From the cell containing the given text, extract its center point as (X, Y) coordinate. 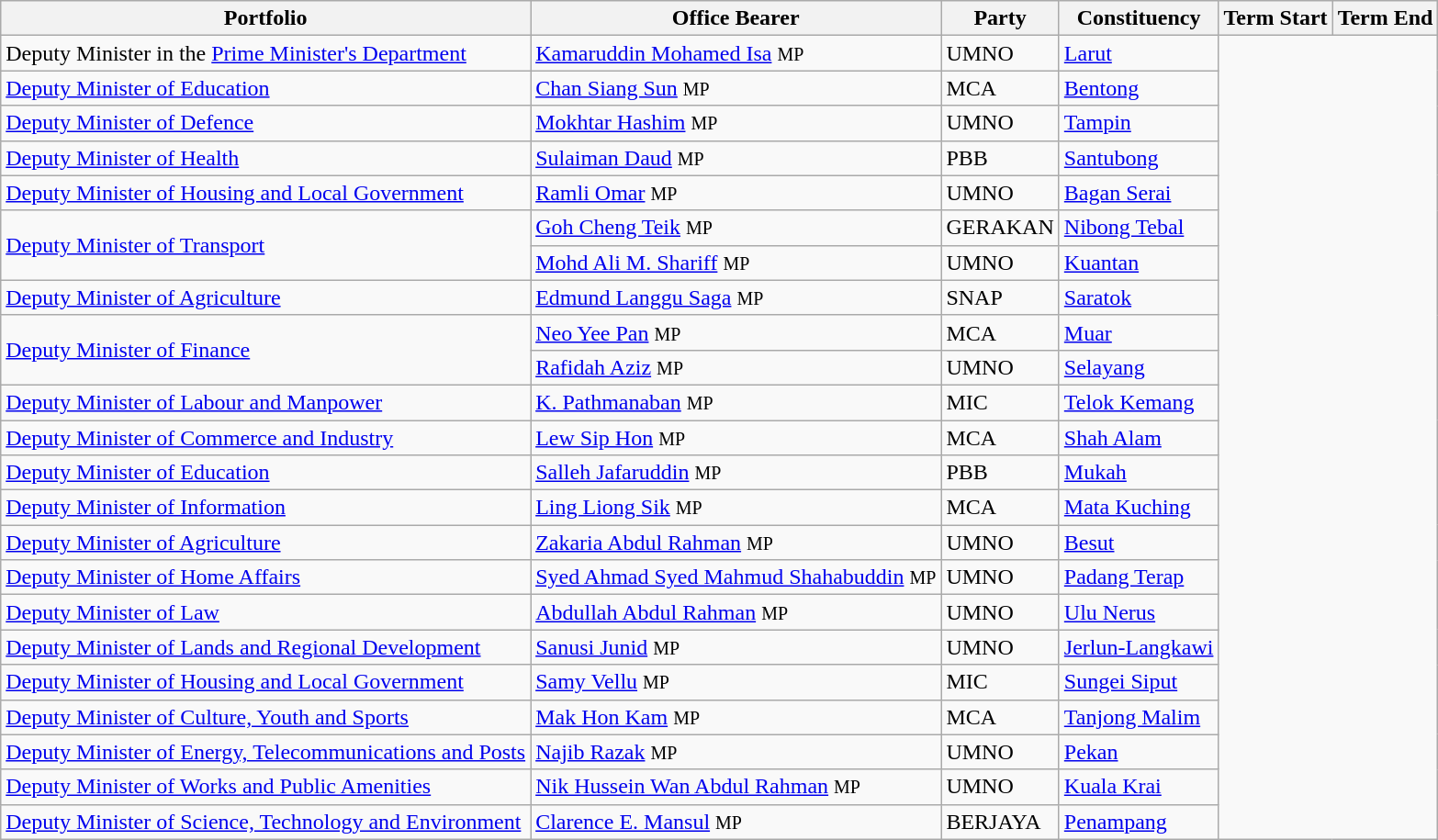
Telok Kemang (1139, 402)
Nik Hussein Wan Abdul Rahman MP (736, 787)
Lew Sip Hon MP (736, 438)
Besut (1139, 543)
Mokhtar Hashim MP (736, 123)
Bagan Serai (1139, 193)
Deputy Minister of Home Affairs (266, 577)
Deputy Minister of Commerce and Industry (266, 438)
Term Start (1275, 18)
Sulaiman Daud MP (736, 158)
Term End (1385, 18)
Syed Ahmad Syed Mahmud Shahabuddin MP (736, 577)
Salleh Jafaruddin MP (736, 473)
Jerlun-Langkawi (1139, 647)
Deputy Minister of Culture, Youth and Sports (266, 717)
Bentong (1139, 88)
Zakaria Abdul Rahman MP (736, 543)
K. Pathmanaban MP (736, 402)
Sungei Siput (1139, 682)
Tampin (1139, 123)
Larut (1139, 53)
Padang Terap (1139, 577)
Nibong Tebal (1139, 228)
Shah Alam (1139, 438)
Edmund Langgu Saga MP (736, 297)
Kuantan (1139, 263)
Abdullah Abdul Rahman MP (736, 612)
Deputy Minister of Defence (266, 123)
GERAKAN (1000, 228)
Mak Hon Kam MP (736, 717)
Ulu Nerus (1139, 612)
Kuala Krai (1139, 787)
Ramli Omar MP (736, 193)
Neo Yee Pan MP (736, 332)
Santubong (1139, 158)
Deputy Minister of Labour and Manpower (266, 402)
Muar (1139, 332)
Mata Kuching (1139, 508)
Deputy Minister of Law (266, 612)
Penampang (1139, 822)
Najib Razak MP (736, 752)
Deputy Minister of Finance (266, 350)
SNAP (1000, 297)
Tanjong Malim (1139, 717)
BERJAYA (1000, 822)
Goh Cheng Teik MP (736, 228)
Rafidah Aziz MP (736, 367)
Deputy Minister of Health (266, 158)
Sanusi Junid MP (736, 647)
Deputy Minister of Information (266, 508)
Selayang (1139, 367)
Deputy Minister of Transport (266, 245)
Party (1000, 18)
Chan Siang Sun MP (736, 88)
Portfolio (266, 18)
Samy Vellu MP (736, 682)
Deputy Minister in the Prime Minister's Department (266, 53)
Deputy Minister of Science, Technology and Environment (266, 822)
Office Bearer (736, 18)
Constituency (1139, 18)
Mukah (1139, 473)
Ling Liong Sik MP (736, 508)
Clarence E. Mansul MP (736, 822)
Saratok (1139, 297)
Kamaruddin Mohamed Isa MP (736, 53)
Deputy Minister of Works and Public Amenities (266, 787)
Pekan (1139, 752)
Mohd Ali M. Shariff MP (736, 263)
Deputy Minister of Energy, Telecommunications and Posts (266, 752)
Deputy Minister of Lands and Regional Development (266, 647)
